Identify which cell holds the provided text, then report its (X, Y) central coordinate. 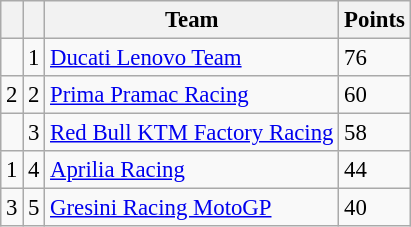
4 (34, 170)
60 (374, 95)
Gresini Racing MotoGP (192, 208)
Aprilia Racing (192, 170)
5 (34, 208)
Points (374, 20)
Ducati Lenovo Team (192, 58)
76 (374, 58)
58 (374, 133)
Red Bull KTM Factory Racing (192, 133)
40 (374, 208)
44 (374, 170)
Team (192, 20)
Prima Pramac Racing (192, 95)
